Return [X, Y] of the center of cell containing provided text 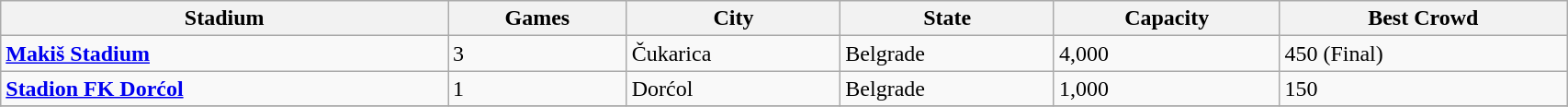
Best Crowd [1424, 18]
Games [538, 18]
Čukarica [733, 53]
Stadion FK Dorćol [224, 89]
4,000 [1167, 53]
450 (Final) [1424, 53]
1,000 [1167, 89]
Capacity [1167, 18]
Makiš Stadium [224, 53]
Dorćol [733, 89]
Stadium [224, 18]
City [733, 18]
State [948, 18]
150 [1424, 89]
1 [538, 89]
3 [538, 53]
